Capture the cell that displays the provided text and extract its (x, y) central coordinate. 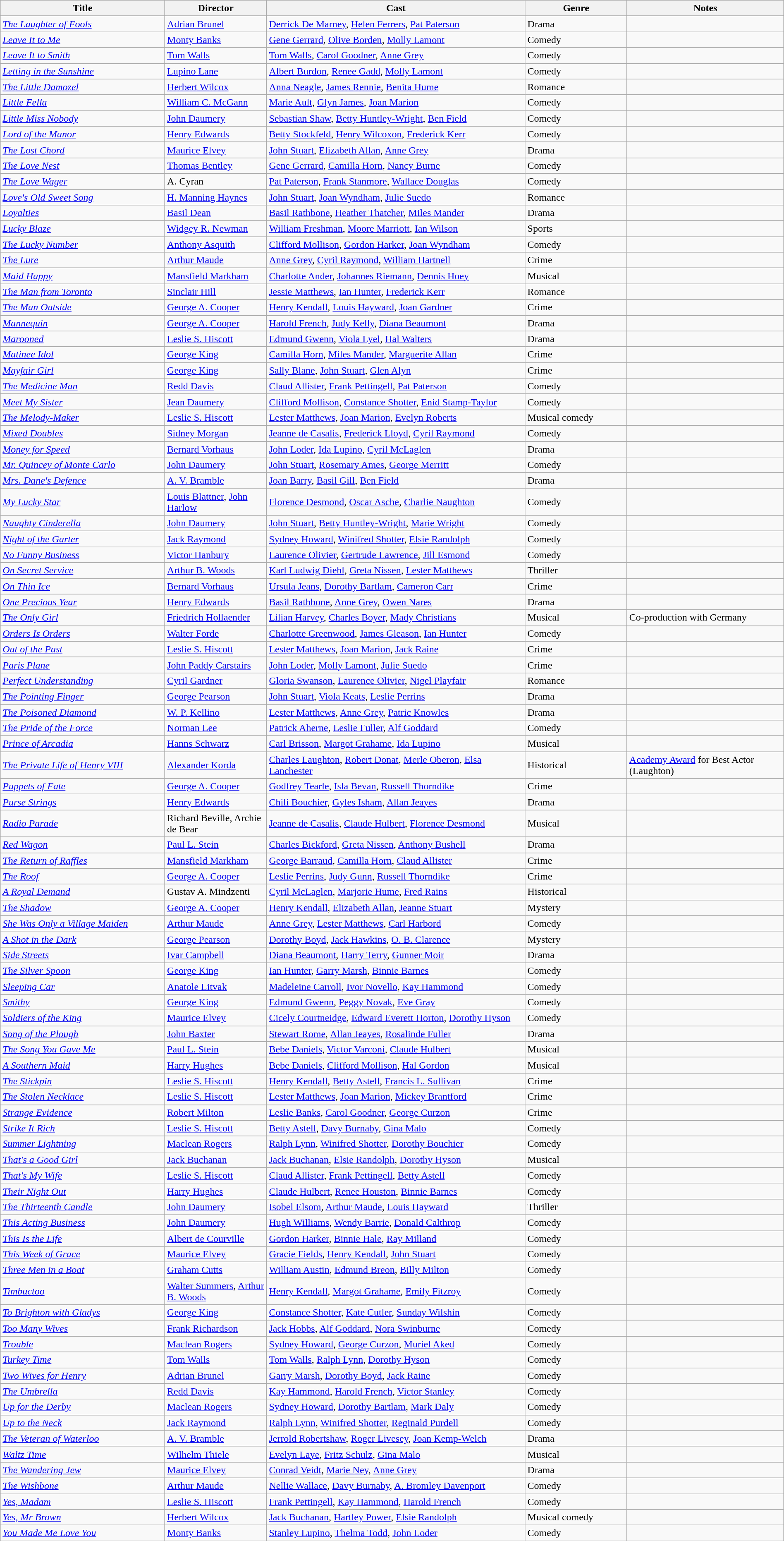
Charles Bickford, Greta Nissen, Anthony Bushell (396, 845)
The Lure (83, 260)
Strike It Rich (83, 1128)
Alexander Korda (216, 765)
Henry Kendall, Elizabeth Allan, Jeanne Stuart (396, 908)
William Freshman, Moore Marriott, Ian Wilson (396, 229)
Marie Ault, Glyn James, Joan Marion (396, 103)
Chili Bouchier, Gyles Isham, Allan Jeayes (396, 802)
Mr. Quincey of Monte Carlo (83, 465)
Love's Old Sweet Song (83, 197)
Kay Hammond, Harold French, Victor Stanley (396, 1391)
Red Wagon (83, 845)
Sydney Howard, Dorothy Bartlam, Mark Daly (396, 1407)
Jeanne de Casalis, Frederick Lloyd, Cyril Raymond (396, 433)
Lucky Blaze (83, 229)
Claud Allister, Frank Pettingell, Betty Astell (396, 1175)
Perfect Understanding (83, 681)
Turkey Time (83, 1360)
Sinclair Hill (216, 292)
Betty Astell, Davy Burnaby, Gina Malo (396, 1128)
Summer Lightning (83, 1144)
Title (83, 8)
Little Fella (83, 103)
This Acting Business (83, 1222)
The Laughter of Fools (83, 24)
Two Wives for Henry (83, 1376)
John Stuart, Elizabeth Allan, Anne Grey (396, 150)
Jack Hobbs, Alf Goddard, Nora Swinburne (396, 1328)
Maid Happy (83, 276)
Nellie Wallace, Davy Burnaby, A. Bromley Davenport (396, 1486)
A. Cyran (216, 181)
Mixed Doubles (83, 433)
Sydney Howard, Winifred Shotter, Elsie Randolph (396, 539)
Albert de Courville (216, 1238)
Gene Gerrard, Olive Borden, Molly Lamont (396, 40)
On Thin Ice (83, 586)
Walter Summers, Arthur B. Woods (216, 1292)
Smithy (83, 1002)
Money for Speed (83, 449)
Loyalties (83, 213)
Florence Desmond, Oscar Asche, Charlie Naughton (396, 502)
The Song You Gave Me (83, 1050)
Cyril Gardner (216, 681)
Three Men in a Boat (83, 1270)
Henry Kendall, Margot Grahame, Emily Fitzroy (396, 1292)
Anne Grey, Cyril Raymond, William Hartnell (396, 260)
John Loder, Ida Lupino, Cyril McLaglen (396, 449)
Karl Ludwig Diehl, Greta Nissen, Lester Matthews (396, 570)
Jack Buchanan, Elsie Randolph, Dorothy Hyson (396, 1160)
On Secret Service (83, 570)
Genre (576, 8)
The Lost Chord (83, 150)
Notes (705, 8)
The Private Life of Henry VIII (83, 765)
The Umbrella (83, 1391)
Cyril McLaglen, Marjorie Hume, Fred Rains (396, 892)
The Lucky Number (83, 244)
Richard Beville, Archie de Bear (216, 823)
Hanns Schwarz (216, 744)
Henry Kendall, Betty Astell, Francis L. Sullivan (396, 1081)
Song of the Plough (83, 1034)
Frank Pettingell, Kay Hammond, Harold French (396, 1501)
Bebe Daniels, Clifford Mollison, Hal Gordon (396, 1065)
Yes, Madam (83, 1501)
You Made Me Love You (83, 1533)
The Roof (83, 876)
Charles Laughton, Robert Donat, Merle Oberon, Elsa Lanchester (396, 765)
No Funny Business (83, 555)
Graham Cutts (216, 1270)
The Silver Spoon (83, 971)
Lord of the Manor (83, 134)
That's a Good Girl (83, 1160)
Laurence Olivier, Gertrude Lawrence, Jill Esmond (396, 555)
The Poisoned Diamond (83, 712)
Sleeping Car (83, 987)
Tom Walls, Carol Goodner, Anne Grey (396, 55)
Edmund Gwenn, Viola Lyel, Hal Walters (396, 339)
A Southern Maid (83, 1065)
A Shot in the Dark (83, 939)
Basil Rathbone, Heather Thatcher, Miles Mander (396, 213)
Anna Neagle, James Rennie, Benita Hume (396, 87)
Mrs. Dane's Defence (83, 481)
Clifford Mollison, Gordon Harker, Joan Wyndham (396, 244)
Sebastian Shaw, Betty Huntley-Wright, Ben Field (396, 118)
Basil Rathbone, Anne Grey, Owen Nares (396, 602)
Matinee Idol (83, 355)
Walter Forde (216, 633)
This Is the Life (83, 1238)
Cicely Courtneidge, Edward Everett Horton, Dorothy Hyson (396, 1018)
Madeleine Carroll, Ivor Novello, Kay Hammond (396, 987)
Widgey R. Newman (216, 229)
Diana Beaumont, Harry Terry, Gunner Moir (396, 955)
Robert Milton (216, 1112)
Constance Shotter, Kate Cutler, Sunday Wilshin (396, 1313)
John Stuart, Rosemary Ames, George Merritt (396, 465)
Pat Paterson, Frank Stanmore, Wallace Douglas (396, 181)
The Melody-Maker (83, 417)
The Shadow (83, 908)
This Week of Grace (83, 1254)
My Lucky Star (83, 502)
Leave It to Smith (83, 55)
Letting in the Sunshine (83, 71)
Paris Plane (83, 665)
Sidney Morgan (216, 433)
Ralph Lynn, Winifred Shotter, Reginald Purdell (396, 1423)
Claude Hulbert, Renee Houston, Binnie Barnes (396, 1191)
Carl Brisson, Margot Grahame, Ida Lupino (396, 744)
Albert Burdon, Renee Gadd, Molly Lamont (396, 71)
Henry Kendall, Louis Hayward, Joan Gardner (396, 307)
Godfrey Tearle, Isla Bevan, Russell Thorndike (396, 786)
Up to the Neck (83, 1423)
The Wishbone (83, 1486)
Arthur B. Woods (216, 570)
W. P. Kellino (216, 712)
Orders Is Orders (83, 633)
Waltz Time (83, 1454)
Joan Barry, Basil Gill, Ben Field (396, 481)
Meet My Sister (83, 402)
The Pointing Finger (83, 696)
The Man from Toronto (83, 292)
Norman Lee (216, 728)
Cast (396, 8)
Tom Walls, Ralph Lynn, Dorothy Hyson (396, 1360)
The Love Nest (83, 165)
Betty Stockfeld, Henry Wilcoxon, Frederick Kerr (396, 134)
William C. McGann (216, 103)
Jessie Matthews, Ian Hunter, Frederick Kerr (396, 292)
Trouble (83, 1344)
H. Manning Haynes (216, 197)
Leslie Banks, Carol Goodner, George Curzon (396, 1112)
Conrad Veidt, Marie Ney, Anne Grey (396, 1470)
That's My Wife (83, 1175)
The Medicine Man (83, 386)
Gustav A. Mindzenti (216, 892)
John Paddy Carstairs (216, 665)
Stewart Rome, Allan Jeayes, Rosalinde Fuller (396, 1034)
Yes, Mr Brown (83, 1517)
Louis Blattner, John Harlow (216, 502)
Purse Strings (83, 802)
Soldiers of the King (83, 1018)
Jeanne de Casalis, Claude Hulbert, Florence Desmond (396, 823)
Friedrich Hollaender (216, 618)
Jerrold Robertshaw, Roger Livesey, Joan Kemp-Welch (396, 1438)
The Little Damozel (83, 87)
Bebe Daniels, Victor Varconi, Claude Hulbert (396, 1050)
Lester Matthews, Anne Grey, Patric Knowles (396, 712)
Sydney Howard, George Curzon, Muriel Aked (396, 1344)
Dorothy Boyd, Jack Hawkins, O. B. Clarence (396, 939)
Edmund Gwenn, Peggy Novak, Eve Gray (396, 1002)
Mannequin (83, 323)
Strange Evidence (83, 1112)
The Return of Raffles (83, 860)
Too Many Wives (83, 1328)
Gracie Fields, Henry Kendall, John Stuart (396, 1254)
One Precious Year (83, 602)
The Thirteenth Candle (83, 1207)
Isobel Elsom, Arthur Maude, Louis Hayward (396, 1207)
Puppets of Fate (83, 786)
Anthony Asquith (216, 244)
Hugh Williams, Wendy Barrie, Donald Calthrop (396, 1222)
Clifford Mollison, Constance Shotter, Enid Stamp-Taylor (396, 402)
Ralph Lynn, Winifred Shotter, Dorothy Bouchier (396, 1144)
Claud Allister, Frank Pettingell, Pat Paterson (396, 386)
The Man Outside (83, 307)
The Stickpin (83, 1081)
Lilian Harvey, Charles Boyer, Mady Christians (396, 618)
Ivar Campbell (216, 955)
Sports (576, 229)
Thomas Bentley (216, 165)
Evelyn Laye, Fritz Schulz, Gina Malo (396, 1454)
Up for the Derby (83, 1407)
Academy Award for Best Actor (Laughton) (705, 765)
William Austin, Edmund Breon, Billy Milton (396, 1270)
Gene Gerrard, Camilla Horn, Nancy Burne (396, 165)
To Brighton with Gladys (83, 1313)
John Baxter (216, 1034)
Mayfair Girl (83, 370)
Naughty Cinderella (83, 523)
Gloria Swanson, Laurence Olivier, Nigel Playfair (396, 681)
Jack Buchanan (216, 1160)
Anatole Litvak (216, 987)
Anne Grey, Lester Matthews, Carl Harbord (396, 923)
Lupino Lane (216, 71)
The Veteran of Waterloo (83, 1438)
John Loder, Molly Lamont, Julie Suedo (396, 665)
Timbuctoo (83, 1292)
John Stuart, Betty Huntley-Wright, Marie Wright (396, 523)
Night of the Garter (83, 539)
John Stuart, Viola Keats, Leslie Perrins (396, 696)
Patrick Aherne, Leslie Fuller, Alf Goddard (396, 728)
The Pride of the Force (83, 728)
The Wandering Jew (83, 1470)
Frank Richardson (216, 1328)
Wilhelm Thiele (216, 1454)
Marooned (83, 339)
George Barraud, Camilla Horn, Claud Allister (396, 860)
Garry Marsh, Dorothy Boyd, Jack Raine (396, 1376)
John Stuart, Joan Wyndham, Julie Suedo (396, 197)
Harold French, Judy Kelly, Diana Beaumont (396, 323)
Charlotte Greenwood, James Gleason, Ian Hunter (396, 633)
Lester Matthews, Joan Marion, Jack Raine (396, 649)
Victor Hanbury (216, 555)
Basil Dean (216, 213)
Lester Matthews, Joan Marion, Mickey Brantford (396, 1097)
She Was Only a Village Maiden (83, 923)
Radio Parade (83, 823)
Lester Matthews, Joan Marion, Evelyn Roberts (396, 417)
Director (216, 8)
Side Streets (83, 955)
Charlotte Ander, Johannes Riemann, Dennis Hoey (396, 276)
Stanley Lupino, Thelma Todd, John Loder (396, 1533)
Jean Daumery (216, 402)
Their Night Out (83, 1191)
Gordon Harker, Binnie Hale, Ray Milland (396, 1238)
Prince of Arcadia (83, 744)
Derrick De Marney, Helen Ferrers, Pat Paterson (396, 24)
Sally Blane, John Stuart, Glen Alyn (396, 370)
A Royal Demand (83, 892)
Out of the Past (83, 649)
Ursula Jeans, Dorothy Bartlam, Cameron Carr (396, 586)
Leslie Perrins, Judy Gunn, Russell Thorndike (396, 876)
Little Miss Nobody (83, 118)
The Only Girl (83, 618)
Leave It to Me (83, 40)
The Love Wager (83, 181)
The Stolen Necklace (83, 1097)
Co-production with Germany (705, 618)
Camilla Horn, Miles Mander, Marguerite Allan (396, 355)
Jack Buchanan, Hartley Power, Elsie Randolph (396, 1517)
Ian Hunter, Garry Marsh, Binnie Barnes (396, 971)
